Detect which cell encompasses the target text, then output its (x, y) center coordinate. 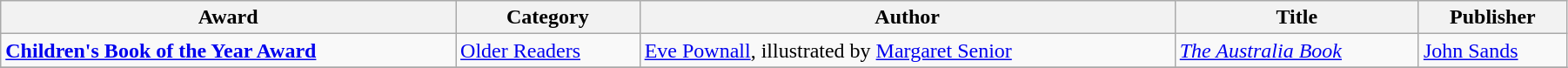
Children's Book of the Year Award (228, 51)
John Sands (1492, 51)
Award (228, 17)
Title (1297, 17)
Older Readers (548, 51)
Category (548, 17)
Author (907, 17)
Publisher (1492, 17)
The Australia Book (1297, 51)
Eve Pownall, illustrated by Margaret Senior (907, 51)
